Search for the cell housing the specified text and yield its (x, y) center coordinate. 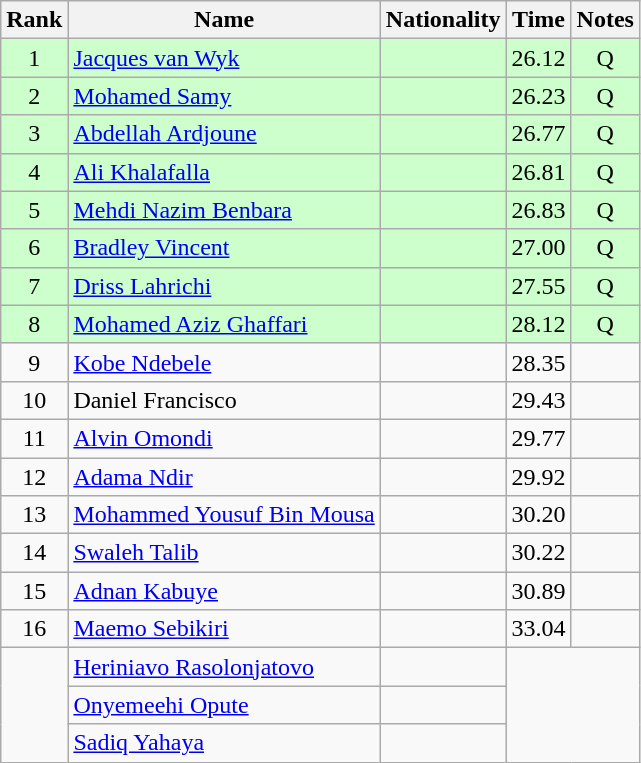
Driss Lahrichi (224, 286)
Onyemeehi Opute (224, 705)
30.20 (538, 515)
4 (34, 172)
9 (34, 362)
2 (34, 96)
Time (538, 20)
Sadiq Yahaya (224, 743)
14 (34, 553)
Mohamed Samy (224, 96)
13 (34, 515)
Jacques van Wyk (224, 58)
30.89 (538, 591)
29.43 (538, 400)
8 (34, 324)
Nationality (443, 20)
Notes (605, 20)
Mohammed Yousuf Bin Mousa (224, 515)
Alvin Omondi (224, 438)
33.04 (538, 629)
Rank (34, 20)
28.35 (538, 362)
Maemo Sebikiri (224, 629)
27.00 (538, 248)
Mehdi Nazim Benbara (224, 210)
Adama Ndir (224, 477)
Mohamed Aziz Ghaffari (224, 324)
Adnan Kabuye (224, 591)
Ali Khalafalla (224, 172)
Abdellah Ardjoune (224, 134)
27.55 (538, 286)
26.77 (538, 134)
29.77 (538, 438)
16 (34, 629)
10 (34, 400)
5 (34, 210)
26.12 (538, 58)
1 (34, 58)
Kobe Ndebele (224, 362)
Bradley Vincent (224, 248)
29.92 (538, 477)
6 (34, 248)
28.12 (538, 324)
26.83 (538, 210)
26.23 (538, 96)
15 (34, 591)
Swaleh Talib (224, 553)
7 (34, 286)
3 (34, 134)
Name (224, 20)
Daniel Francisco (224, 400)
11 (34, 438)
Heriniavo Rasolonjatovo (224, 667)
30.22 (538, 553)
26.81 (538, 172)
12 (34, 477)
